Detect which cell encompasses the target text, then output its (x, y) center coordinate. 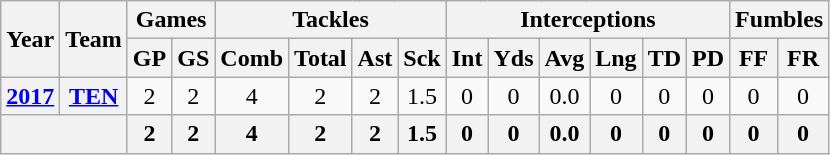
Sck (422, 58)
GP (149, 58)
2017 (30, 96)
Lng (616, 58)
PD (708, 58)
FF (754, 58)
Total (321, 58)
Interceptions (588, 20)
Team (94, 39)
Tackles (330, 20)
Fumbles (780, 20)
GS (194, 58)
Comb (252, 58)
TD (664, 58)
Int (467, 58)
TEN (94, 96)
Ast (375, 58)
Yds (514, 58)
Avg (564, 58)
Games (170, 20)
FR (804, 58)
Year (30, 39)
